Find where the given text appears and provide that cell's center as (X, Y) coordinate. 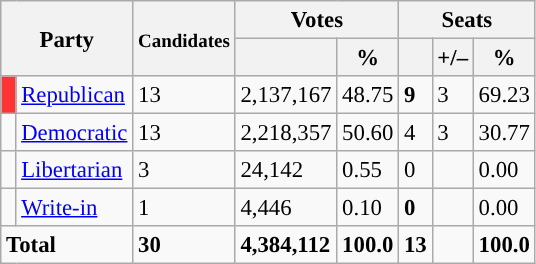
48.75 (368, 95)
30.77 (504, 133)
Democratic (74, 133)
0.55 (368, 170)
1 (184, 208)
4 (416, 133)
Total (67, 245)
9 (416, 95)
4,446 (286, 208)
24,142 (286, 170)
Candidates (184, 38)
Votes (317, 20)
Seats (468, 20)
Republican (74, 95)
Write-in (74, 208)
2,218,357 (286, 133)
50.60 (368, 133)
0.10 (368, 208)
69.23 (504, 95)
2,137,167 (286, 95)
4,384,112 (286, 245)
30 (184, 245)
Libertarian (74, 170)
Party (67, 38)
+/– (452, 58)
